For the text-containing cell, return its midpoint in (X, Y) coordinate format. 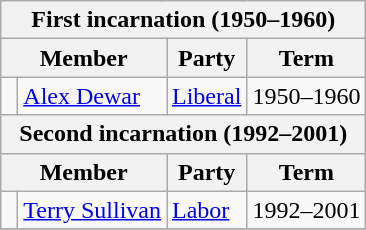
Liberal (206, 96)
Labor (206, 210)
1992–2001 (306, 210)
Second incarnation (1992–2001) (184, 134)
Terry Sullivan (92, 210)
1950–1960 (306, 96)
Alex Dewar (92, 96)
First incarnation (1950–1960) (184, 20)
